Pinpoint the cell where the given text exists, returning its (X, Y) midpoint coordinate. 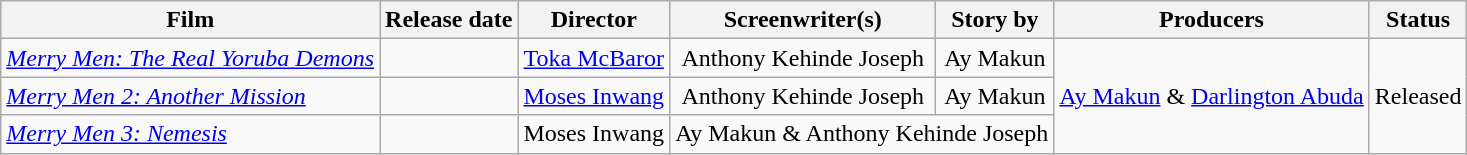
Director (594, 20)
Screenwriter(s) (803, 20)
Release date (449, 20)
Ay Makun & Darlington Abuda (1212, 96)
Story by (995, 20)
Producers (1212, 20)
Toka McBaror (594, 58)
Merry Men 3: Nemesis (190, 134)
Status (1418, 20)
Merry Men 2: Another Mission (190, 96)
Merry Men: The Real Yoruba Demons (190, 58)
Released (1418, 96)
Film (190, 20)
Ay Makun & Anthony Kehinde Joseph (862, 134)
